Output the [x, y] coordinate of the center of the cell containing the given text.  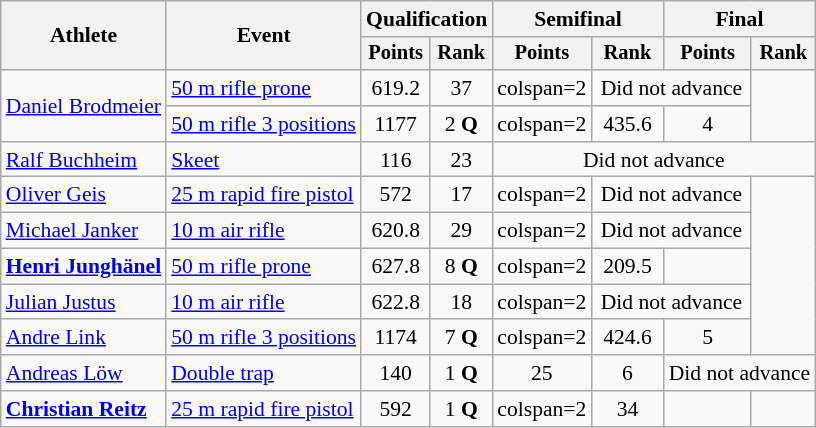
Christian Reitz [84, 409]
37 [461, 88]
Event [264, 36]
Oliver Geis [84, 195]
424.6 [627, 338]
Andreas Löw [84, 373]
Ralf Buchheim [84, 160]
209.5 [627, 267]
592 [396, 409]
1174 [396, 338]
6 [627, 373]
34 [627, 409]
620.8 [396, 231]
627.8 [396, 267]
5 [708, 338]
7 Q [461, 338]
Daniel Brodmeier [84, 106]
Michael Janker [84, 231]
17 [461, 195]
Double trap [264, 373]
Semifinal [578, 19]
Julian Justus [84, 302]
23 [461, 160]
18 [461, 302]
29 [461, 231]
Final [740, 19]
140 [396, 373]
435.6 [627, 124]
572 [396, 195]
1177 [396, 124]
Skeet [264, 160]
Andre Link [84, 338]
Qualification [426, 19]
Athlete [84, 36]
25 [542, 373]
8 Q [461, 267]
116 [396, 160]
2 Q [461, 124]
619.2 [396, 88]
4 [708, 124]
Henri Junghänel [84, 267]
622.8 [396, 302]
